Scan for the cell matching the given text and deliver its (x, y) coordinate at center. 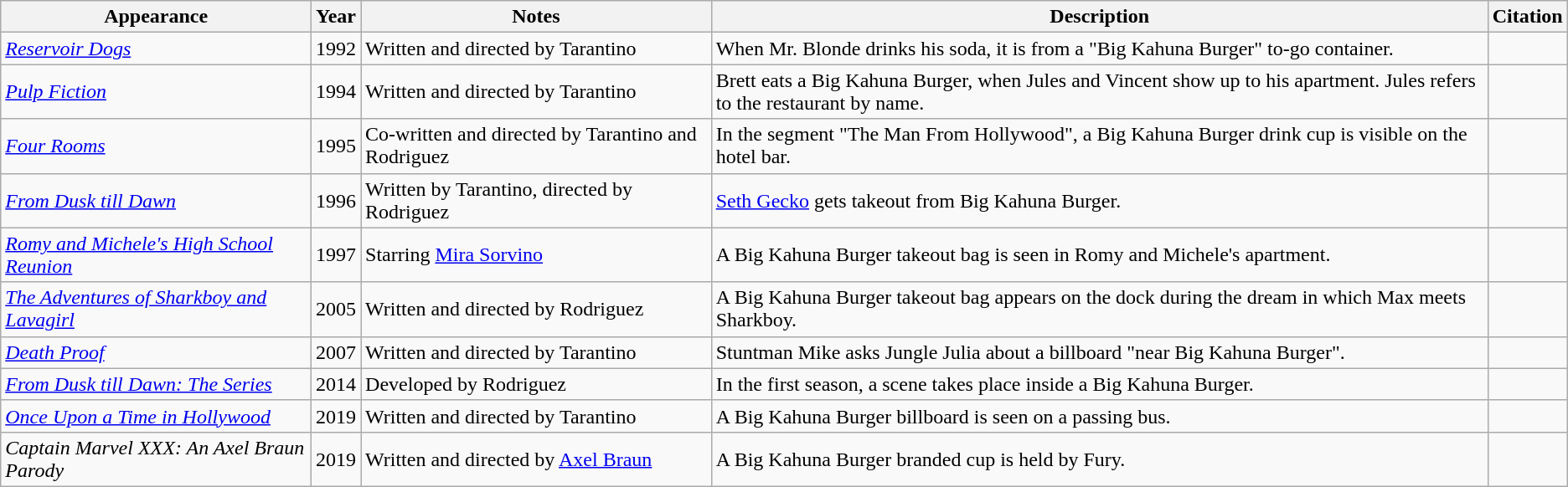
Seth Gecko gets takeout from Big Kahuna Burger. (1099, 201)
A Big Kahuna Burger takeout bag appears on the dock during the dream in which Max meets Sharkboy. (1099, 310)
Citation (1528, 17)
Once Upon a Time in Hollywood (156, 416)
A Big Kahuna Burger billboard is seen on a passing bus. (1099, 416)
Written by Tarantino, directed by Rodriguez (536, 201)
1997 (335, 254)
2005 (335, 310)
Four Rooms (156, 146)
Death Proof (156, 352)
Stuntman Mike asks Jungle Julia about a billboard "near Big Kahuna Burger". (1099, 352)
In the first season, a scene takes place inside a Big Kahuna Burger. (1099, 384)
The Adventures of Sharkboy and Lavagirl (156, 310)
Developed by Rodriguez (536, 384)
Captain Marvel XXX: An Axel Braun Parody (156, 459)
2014 (335, 384)
Brett eats a Big Kahuna Burger, when Jules and Vincent show up to his apartment. Jules refers to the restaurant by name. (1099, 92)
Written and directed by Rodriguez (536, 310)
Year (335, 17)
Appearance (156, 17)
Written and directed by Axel Braun (536, 459)
Romy and Michele's High School Reunion (156, 254)
Starring Mira Sorvino (536, 254)
1994 (335, 92)
Pulp Fiction (156, 92)
Co-written and directed by Tarantino and Rodriguez (536, 146)
2007 (335, 352)
A Big Kahuna Burger branded cup is held by Fury. (1099, 459)
When Mr. Blonde drinks his soda, it is from a "Big Kahuna Burger" to-go container. (1099, 49)
From Dusk till Dawn (156, 201)
Notes (536, 17)
1995 (335, 146)
1992 (335, 49)
1996 (335, 201)
In the segment "The Man From Hollywood", a Big Kahuna Burger drink cup is visible on the hotel bar. (1099, 146)
From Dusk till Dawn: The Series (156, 384)
A Big Kahuna Burger takeout bag is seen in Romy and Michele's apartment. (1099, 254)
Description (1099, 17)
Reservoir Dogs (156, 49)
